Detect which cell encompasses the target text, then output its [x, y] center coordinate. 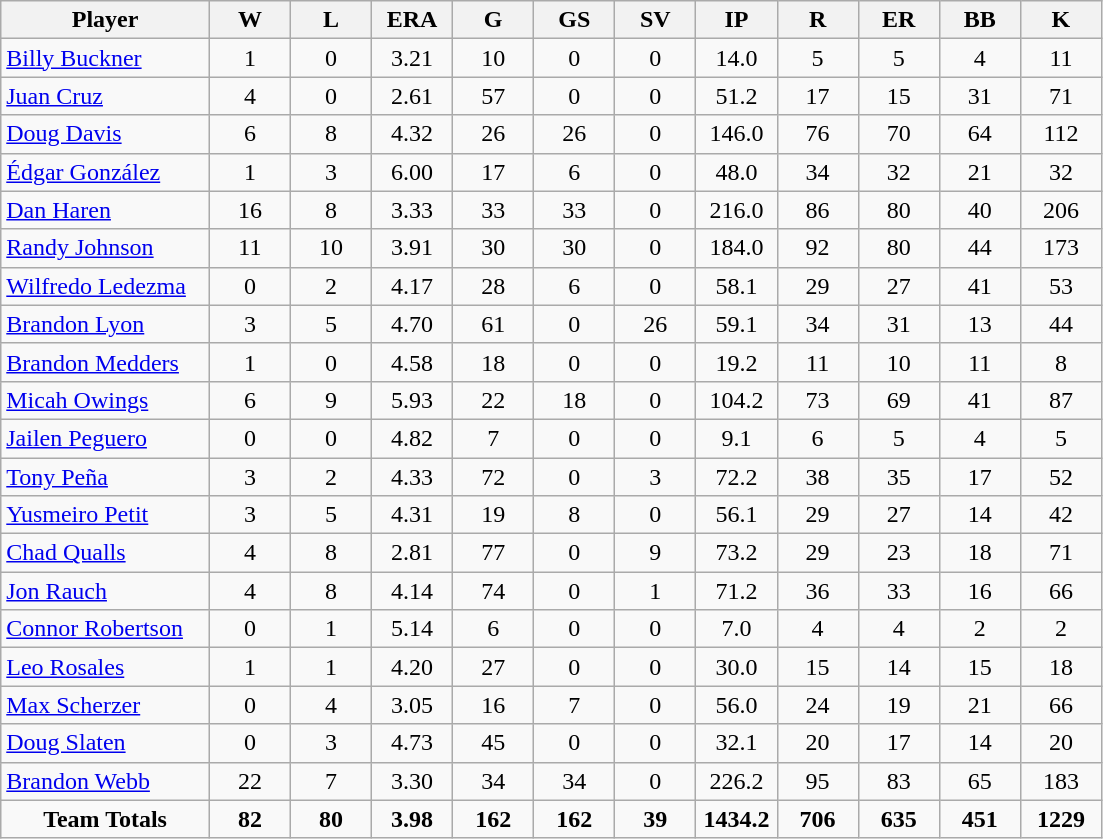
ER [898, 20]
71.2 [736, 591]
95 [818, 781]
73 [818, 400]
5.93 [412, 400]
9.1 [736, 438]
48.0 [736, 172]
51.2 [736, 96]
4.31 [412, 515]
56.1 [736, 515]
57 [494, 96]
19.2 [736, 362]
77 [494, 553]
4.58 [412, 362]
GS [574, 20]
53 [1060, 286]
52 [1060, 477]
86 [818, 210]
Connor Robertson [106, 629]
Randy Johnson [106, 248]
3.21 [412, 58]
Édgar González [106, 172]
70 [898, 134]
72.2 [736, 477]
1229 [1060, 819]
Brandon Medders [106, 362]
3.33 [412, 210]
Tony Peña [106, 477]
L [330, 20]
Billy Buckner [106, 58]
635 [898, 819]
Wilfredo Ledezma [106, 286]
Player [106, 20]
Chad Qualls [106, 553]
14.0 [736, 58]
Jon Rauch [106, 591]
G [494, 20]
3.05 [412, 705]
3.30 [412, 781]
184.0 [736, 248]
13 [980, 324]
36 [818, 591]
58.1 [736, 286]
K [1060, 20]
45 [494, 743]
173 [1060, 248]
82 [250, 819]
Brandon Lyon [106, 324]
Dan Haren [106, 210]
72 [494, 477]
146.0 [736, 134]
W [250, 20]
2.61 [412, 96]
Doug Slaten [106, 743]
1434.2 [736, 819]
61 [494, 324]
451 [980, 819]
69 [898, 400]
706 [818, 819]
SV [656, 20]
R [818, 20]
73.2 [736, 553]
3.98 [412, 819]
56.0 [736, 705]
65 [980, 781]
2.81 [412, 553]
Brandon Webb [106, 781]
Max Scherzer [106, 705]
Doug Davis [106, 134]
226.2 [736, 781]
4.33 [412, 477]
87 [1060, 400]
4.73 [412, 743]
24 [818, 705]
Jailen Peguero [106, 438]
Leo Rosales [106, 667]
104.2 [736, 400]
183 [1060, 781]
59.1 [736, 324]
Juan Cruz [106, 96]
76 [818, 134]
35 [898, 477]
23 [898, 553]
IP [736, 20]
ERA [412, 20]
206 [1060, 210]
4.17 [412, 286]
32.1 [736, 743]
Yusmeiro Petit [106, 515]
30.0 [736, 667]
Team Totals [106, 819]
112 [1060, 134]
Micah Owings [106, 400]
38 [818, 477]
39 [656, 819]
92 [818, 248]
216.0 [736, 210]
6.00 [412, 172]
3.91 [412, 248]
40 [980, 210]
83 [898, 781]
4.20 [412, 667]
5.14 [412, 629]
4.14 [412, 591]
64 [980, 134]
28 [494, 286]
74 [494, 591]
42 [1060, 515]
4.32 [412, 134]
4.70 [412, 324]
BB [980, 20]
7.0 [736, 629]
4.82 [412, 438]
